Pinpoint the cell where the given text exists, returning its (X, Y) midpoint coordinate. 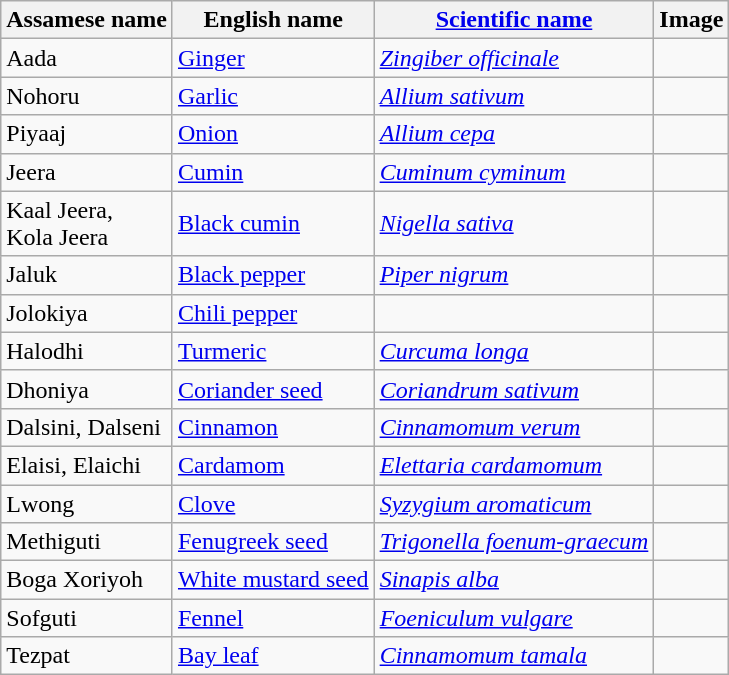
Turmeric (273, 351)
Lwong (87, 503)
Jolokiya (87, 313)
Aada (87, 58)
Image (692, 20)
English name (273, 20)
Kaal Jeera, Kola Jeera (87, 224)
Trigonella foenum-graecum (514, 542)
Cardamom (273, 465)
Chili pepper (273, 313)
Jeera (87, 172)
Elettaria cardamomum (514, 465)
Cuminum cyminum (514, 172)
Scientific name (514, 20)
Halodhi (87, 351)
Clove (273, 503)
White mustard seed (273, 580)
Nigella sativa (514, 224)
Assamese name (87, 20)
Foeniculum vulgare (514, 618)
Piyaaj (87, 134)
Allium cepa (514, 134)
Ginger (273, 58)
Jaluk (87, 275)
Allium sativum (514, 96)
Cumin (273, 172)
Sofguti (87, 618)
Black cumin (273, 224)
Nohoru (87, 96)
Bay leaf (273, 656)
Fenugreek seed (273, 542)
Curcuma longa (514, 351)
Garlic (273, 96)
Boga Xoriyoh (87, 580)
Coriandrum sativum (514, 389)
Methiguti (87, 542)
Dalsini, Dalseni (87, 427)
Syzygium aromaticum (514, 503)
Dhoniya (87, 389)
Cinnamomum tamala (514, 656)
Black pepper (273, 275)
Zingiber officinale (514, 58)
Elaisi, Elaichi (87, 465)
Fennel (273, 618)
Piper nigrum (514, 275)
Cinnamomum verum (514, 427)
Onion (273, 134)
Tezpat (87, 656)
Cinnamon (273, 427)
Sinapis alba (514, 580)
Coriander seed (273, 389)
